Capture the cell that displays the provided text and extract its [X, Y] central coordinate. 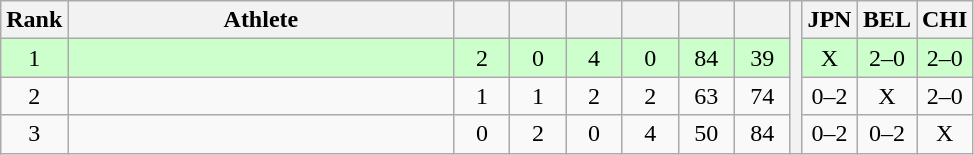
63 [706, 96]
3 [34, 134]
Athlete [261, 20]
74 [762, 96]
39 [762, 58]
50 [706, 134]
JPN [829, 20]
Rank [34, 20]
CHI [944, 20]
BEL [886, 20]
